For the text-containing cell, return its midpoint in [X, Y] coordinate format. 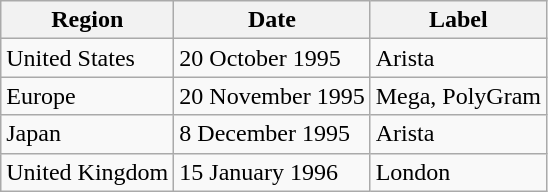
15 January 1996 [272, 172]
Japan [88, 134]
20 November 1995 [272, 96]
Date [272, 20]
20 October 1995 [272, 58]
United Kingdom [88, 172]
Label [458, 20]
United States [88, 58]
8 December 1995 [272, 134]
Europe [88, 96]
Region [88, 20]
London [458, 172]
Mega, PolyGram [458, 96]
